Provide the (x, y) coordinate of the cell's center where the given text is located.  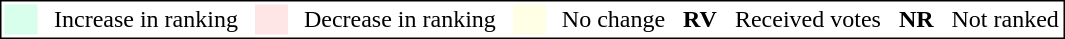
Received votes (808, 19)
Decrease in ranking (400, 19)
No change (613, 19)
Not ranked (1005, 19)
Increase in ranking (146, 19)
RV (700, 19)
NR (916, 19)
